Return [X, Y] of the center of cell containing provided text 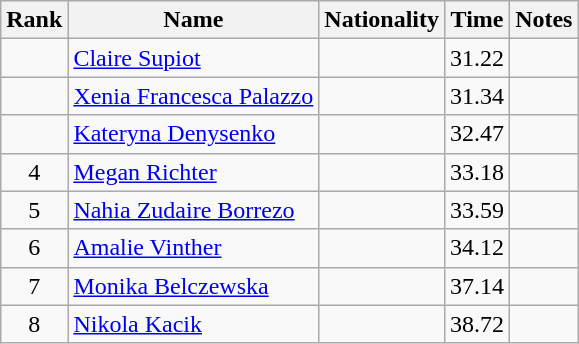
Time [478, 20]
38.72 [478, 324]
37.14 [478, 286]
33.18 [478, 172]
Kateryna Denysenko [194, 134]
4 [34, 172]
5 [34, 210]
33.59 [478, 210]
Megan Richter [194, 172]
Notes [544, 20]
Nikola Kacik [194, 324]
7 [34, 286]
Xenia Francesca Palazzo [194, 96]
Claire Supiot [194, 58]
Name [194, 20]
Monika Belczewska [194, 286]
Rank [34, 20]
Nahia Zudaire Borrezo [194, 210]
32.47 [478, 134]
Amalie Vinther [194, 248]
31.22 [478, 58]
34.12 [478, 248]
8 [34, 324]
31.34 [478, 96]
6 [34, 248]
Nationality [382, 20]
